Find where the given text appears and provide that cell's center as (x, y) coordinate. 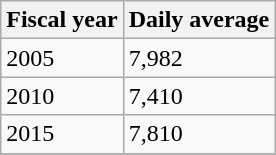
2010 (62, 96)
7,982 (199, 58)
2005 (62, 58)
7,410 (199, 96)
Fiscal year (62, 20)
7,810 (199, 134)
Daily average (199, 20)
2015 (62, 134)
